Scan for the cell matching the given text and deliver its [x, y] coordinate at center. 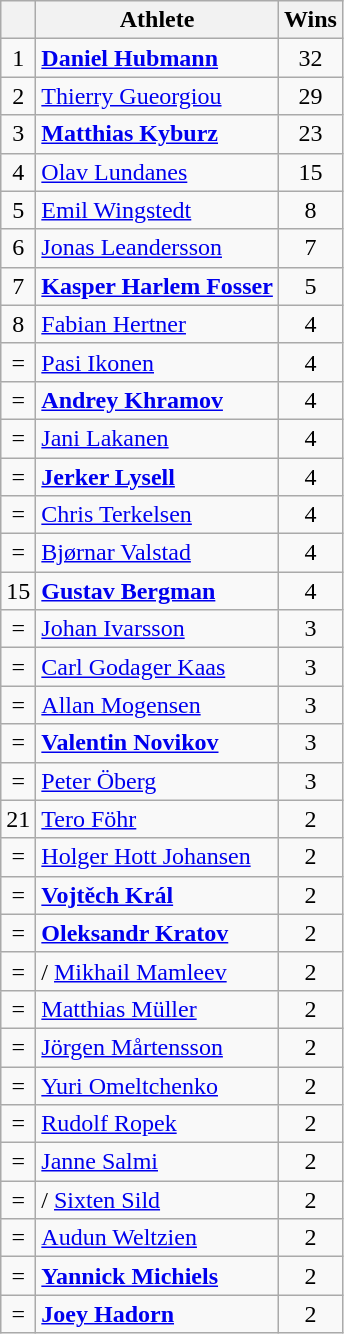
Pasi Ikonen [158, 362]
/ Sixten Sild [158, 1200]
Olav Lundanes [158, 172]
Jonas Leandersson [158, 248]
Athlete [158, 20]
Audun Weltzien [158, 1238]
6 [18, 248]
Chris Terkelsen [158, 515]
Daniel Hubmann [158, 58]
32 [310, 58]
Oleksandr Kratov [158, 933]
Joey Hadorn [158, 1314]
Matthias Müller [158, 1009]
Jani Lakanen [158, 438]
Carl Godager Kaas [158, 667]
29 [310, 96]
Jerker Lysell [158, 477]
Peter Öberg [158, 781]
23 [310, 134]
Thierry Gueorgiou [158, 96]
Fabian Hertner [158, 324]
21 [18, 819]
Holger Hott Johansen [158, 857]
Tero Föhr [158, 819]
Wins [310, 20]
Valentin Novikov [158, 743]
Allan Mogensen [158, 705]
Matthias Kyburz [158, 134]
/ Mikhail Mamleev [158, 971]
Gustav Bergman [158, 591]
Jörgen Mårtensson [158, 1047]
Johan Ivarsson [158, 629]
Vojtěch Král [158, 895]
Rudolf Ropek [158, 1124]
Janne Salmi [158, 1162]
Kasper Harlem Fosser [158, 286]
Emil Wingstedt [158, 210]
1 [18, 58]
Yannick Michiels [158, 1276]
Yuri Omeltchenko [158, 1085]
Bjørnar Valstad [158, 553]
Andrey Khramov [158, 400]
